From the cell containing the given text, extract its center point as (x, y) coordinate. 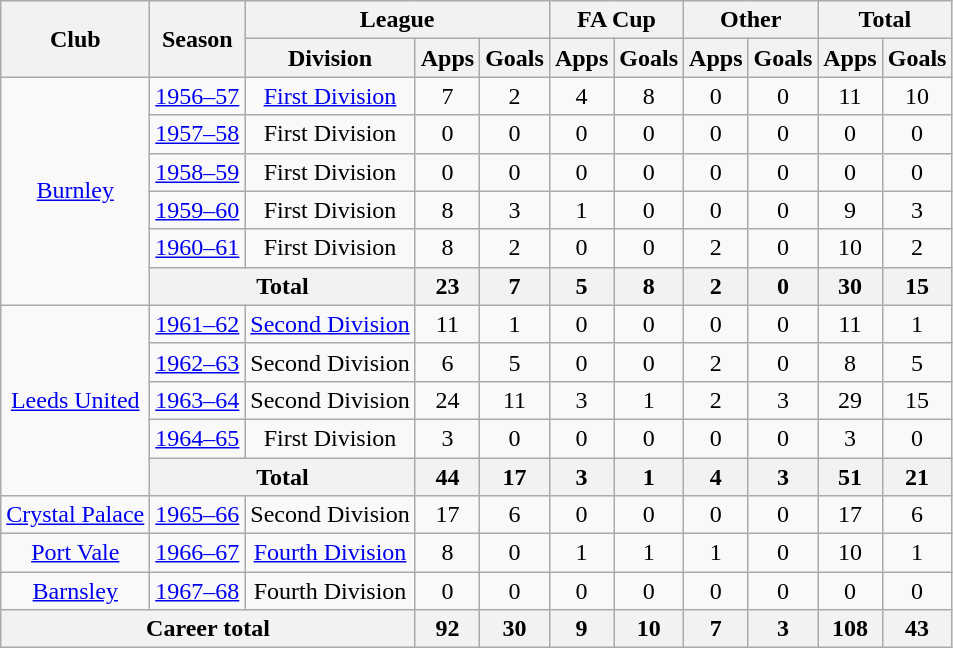
1962–63 (198, 362)
24 (447, 400)
1964–65 (198, 438)
23 (447, 286)
Port Vale (76, 553)
1966–67 (198, 553)
Crystal Palace (76, 515)
Leeds United (76, 400)
1959–60 (198, 210)
1958–59 (198, 172)
1963–64 (198, 400)
92 (447, 629)
1961–62 (198, 324)
1957–58 (198, 134)
1960–61 (198, 248)
Career total (208, 629)
44 (447, 477)
21 (917, 477)
51 (850, 477)
Other (751, 20)
43 (917, 629)
108 (850, 629)
FA Cup (616, 20)
Division (330, 58)
1967–68 (198, 591)
1956–57 (198, 96)
Burnley (76, 191)
Season (198, 39)
1965–66 (198, 515)
29 (850, 400)
Club (76, 39)
League (398, 20)
Barnsley (76, 591)
